Scan for the cell matching the given text and deliver its (X, Y) coordinate at center. 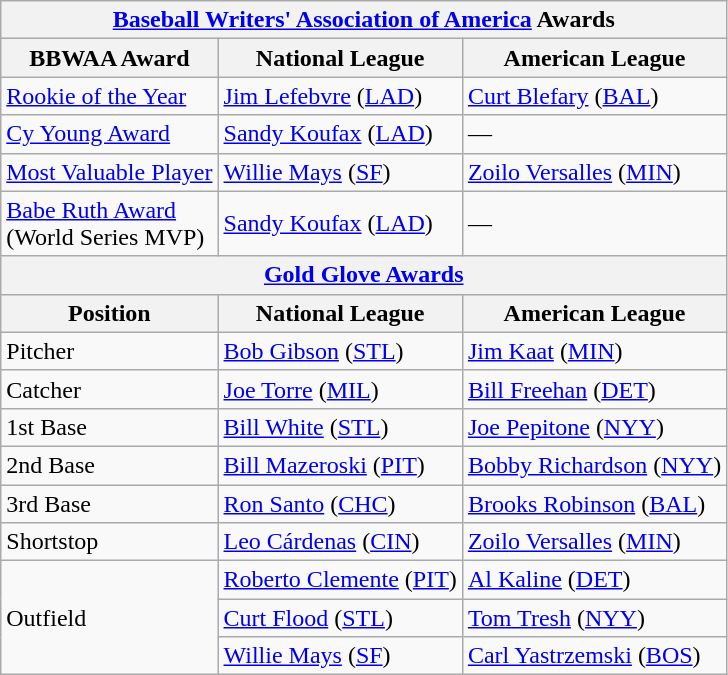
Cy Young Award (110, 134)
Roberto Clemente (PIT) (340, 580)
Al Kaline (DET) (594, 580)
Pitcher (110, 351)
Jim Kaat (MIN) (594, 351)
3rd Base (110, 503)
Bill Freehan (DET) (594, 389)
Babe Ruth Award(World Series MVP) (110, 224)
Position (110, 313)
Ron Santo (CHC) (340, 503)
Bill White (STL) (340, 427)
2nd Base (110, 465)
1st Base (110, 427)
Rookie of the Year (110, 96)
BBWAA Award (110, 58)
Catcher (110, 389)
Tom Tresh (NYY) (594, 618)
Leo Cárdenas (CIN) (340, 542)
Joe Pepitone (NYY) (594, 427)
Brooks Robinson (BAL) (594, 503)
Bobby Richardson (NYY) (594, 465)
Jim Lefebvre (LAD) (340, 96)
Baseball Writers' Association of America Awards (364, 20)
Bill Mazeroski (PIT) (340, 465)
Joe Torre (MIL) (340, 389)
Curt Flood (STL) (340, 618)
Curt Blefary (BAL) (594, 96)
Outfield (110, 618)
Shortstop (110, 542)
Carl Yastrzemski (BOS) (594, 656)
Most Valuable Player (110, 172)
Gold Glove Awards (364, 275)
Bob Gibson (STL) (340, 351)
